Locate the cell with the specified text and output its (X, Y) center coordinate. 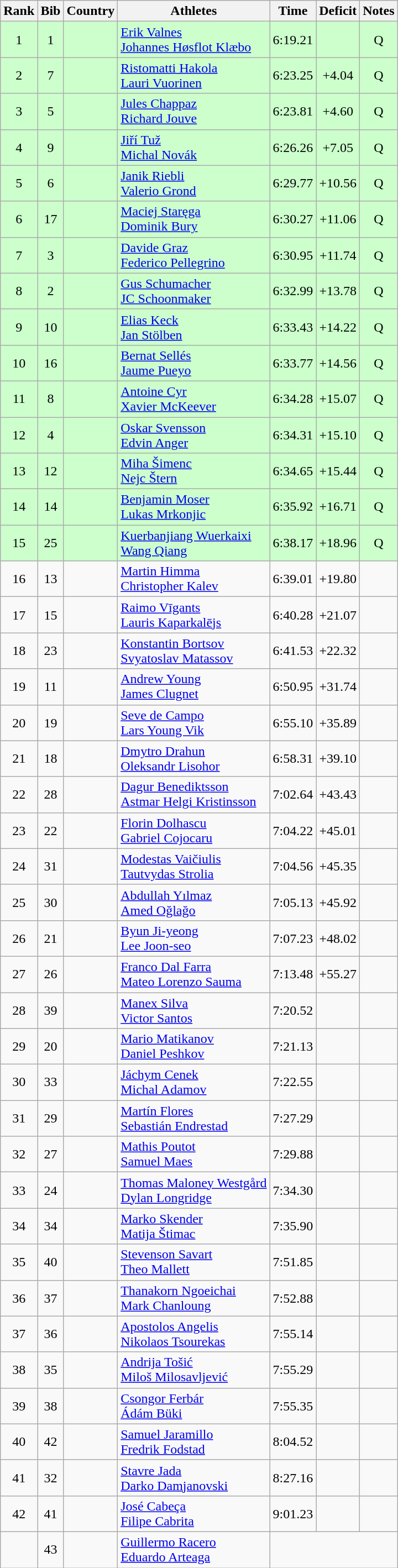
+31.74 (338, 686)
6:23.81 (293, 112)
7:13.48 (293, 974)
Konstantin BortsovSvyatoslav Matassov (193, 651)
+45.01 (338, 830)
43 (51, 1550)
+11.74 (338, 255)
6:55.10 (293, 723)
6:38.17 (293, 543)
Ristomatti HakolaLauri Vuorinen (193, 75)
Stevenson SavartTheo Mallett (193, 1262)
8:27.16 (293, 1478)
9:01.23 (293, 1513)
Thanakorn NgoeichaiMark Chanloung (193, 1298)
Bib (51, 11)
Janik RiebliValerio Grond (193, 183)
7:29.88 (293, 1154)
7:55.14 (293, 1334)
+13.78 (338, 291)
Guillermo RaceroEduardo Arteaga (193, 1550)
Elias KeckJan Stölben (193, 327)
+4.04 (338, 75)
Rank (19, 11)
7:07.23 (293, 938)
6:30.95 (293, 255)
+4.60 (338, 112)
+43.43 (338, 795)
6:32.99 (293, 291)
Maciej StaręgaDominik Bury (193, 219)
7:27.29 (293, 1119)
6:58.31 (293, 758)
+15.10 (338, 434)
Raimo VīgantsLauris Kaparkalējs (193, 615)
+15.44 (338, 471)
Martín FloresSebastián Endrestad (193, 1119)
+35.89 (338, 723)
José CabeçaFilipe Cabrita (193, 1513)
Time (293, 11)
7:04.22 (293, 830)
Thomas Maloney WestgårdDylan Longridge (193, 1191)
+22.32 (338, 651)
6:19.21 (293, 40)
6:39.01 (293, 579)
Jiří TužMichal Novák (193, 147)
Samuel JaramilloFredrik Fodstad (193, 1441)
Manex SilvaVictor Santos (193, 1010)
Bernat SellésJaume Pueyo (193, 363)
Apostolos AngelisNikolaos Tsourekas (193, 1334)
+39.10 (338, 758)
Notes (379, 11)
6:23.25 (293, 75)
6:35.92 (293, 507)
+48.02 (338, 938)
7:35.90 (293, 1226)
Abdullah YılmazAmed Oğlağo (193, 902)
6:34.31 (293, 434)
Oskar SvenssonEdvin Anger (193, 434)
Byun Ji-yeongLee Joon-seo (193, 938)
Csongor FerbárÁdám Büki (193, 1406)
7:02.64 (293, 795)
+45.35 (338, 867)
Franco Dal FarraMateo Lorenzo Sauma (193, 974)
+55.27 (338, 974)
Dmytro DrahunOleksandr Lisohor (193, 758)
Mario Matikanov Daniel Peshkov (193, 1047)
6:33.77 (293, 363)
6:40.28 (293, 615)
+11.06 (338, 219)
Dagur BenediktssonAstmar Helgi Kristinsson (193, 795)
+16.71 (338, 507)
Florin DolhascuGabriel Cojocaru (193, 830)
Stavre JadaDarko Damjanovski (193, 1478)
Benjamin MoserLukas Mrkonjic (193, 507)
6:33.43 (293, 327)
Martin HimmaChristopher Kalev (193, 579)
Jules ChappazRichard Jouve (193, 112)
7:55.35 (293, 1406)
7:21.13 (293, 1047)
Modestas VaičiulisTautvydas Strolia (193, 867)
6:29.77 (293, 183)
+45.92 (338, 902)
Davide GrazFederico Pellegrino (193, 255)
7:52.88 (293, 1298)
7:22.55 (293, 1082)
6:26.26 (293, 147)
+21.07 (338, 615)
Antoine CyrXavier McKeever (193, 399)
+7.05 (338, 147)
Kuerbanjiang WuerkaixiWang Qiang (193, 543)
Seve de CampoLars Young Vik (193, 723)
+14.22 (338, 327)
+19.80 (338, 579)
7:05.13 (293, 902)
7:04.56 (293, 867)
Deficit (338, 11)
+10.56 (338, 183)
Marko SkenderMatija Štimac (193, 1226)
7:20.52 (293, 1010)
7:34.30 (293, 1191)
Gus SchumacherJC Schoonmaker (193, 291)
Miha ŠimencNejc Štern (193, 471)
+18.96 (338, 543)
Country (91, 11)
Andrew YoungJames Clugnet (193, 686)
6:34.28 (293, 399)
7:51.85 (293, 1262)
Andrija TošićMiloš Milosavljević (193, 1370)
6:30.27 (293, 219)
Mathis PoutotSamuel Maes (193, 1154)
Jáchym CenekMichal Adamov (193, 1082)
Erik ValnesJohannes Høsflot Klæbo (193, 40)
+14.56 (338, 363)
Athletes (193, 11)
+15.07 (338, 399)
6:41.53 (293, 651)
6:34.65 (293, 471)
8:04.52 (293, 1441)
6:50.95 (293, 686)
7:55.29 (293, 1370)
